Search for the cell housing the specified text and yield its (X, Y) center coordinate. 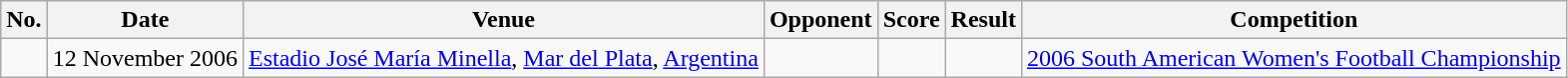
Result (983, 20)
Estadio José María Minella, Mar del Plata, Argentina (504, 58)
No. (24, 20)
Date (145, 20)
Competition (1294, 20)
Opponent (820, 20)
Score (911, 20)
2006 South American Women's Football Championship (1294, 58)
12 November 2006 (145, 58)
Venue (504, 20)
